Scan for the cell matching the given text and deliver its (x, y) coordinate at center. 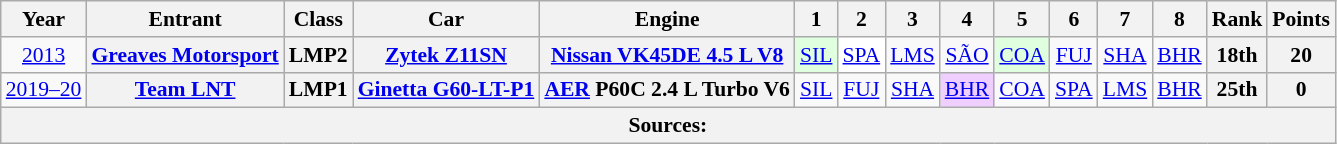
LMP1 (318, 90)
Zytek Z11SN (446, 55)
5 (1022, 19)
7 (1126, 19)
25th (1238, 90)
2 (861, 19)
AER P60C 2.4 L Turbo V6 (667, 90)
4 (968, 19)
Nissan VK45DE 4.5 L V8 (667, 55)
Ginetta G60-LT-P1 (446, 90)
6 (1074, 19)
2019–20 (44, 90)
18th (1238, 55)
Year (44, 19)
2013 (44, 55)
20 (1301, 55)
Rank (1238, 19)
SÃO (968, 55)
8 (1180, 19)
Car (446, 19)
1 (816, 19)
Greaves Motorsport (184, 55)
Team LNT (184, 90)
Engine (667, 19)
Class (318, 19)
3 (912, 19)
Sources: (668, 126)
0 (1301, 90)
Points (1301, 19)
Entrant (184, 19)
LMP2 (318, 55)
